Search for the cell housing the specified text and yield its [x, y] center coordinate. 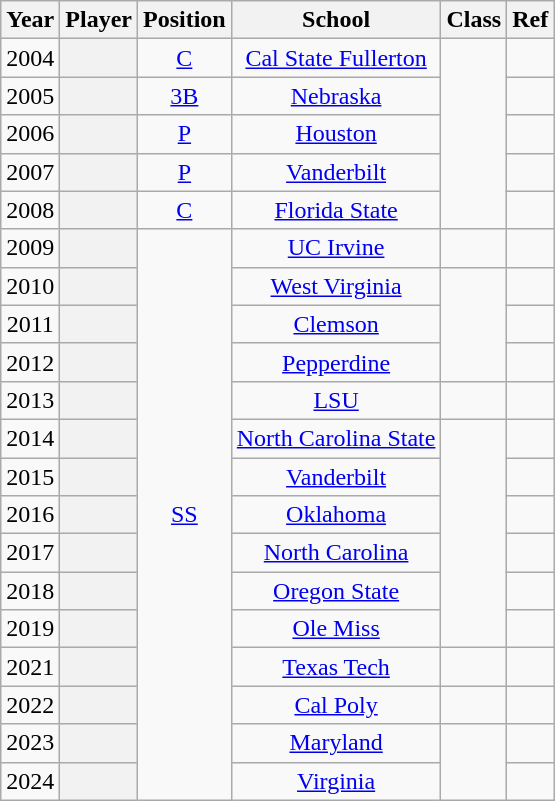
Texas Tech [336, 667]
North Carolina [336, 553]
Nebraska [336, 96]
2013 [30, 400]
Cal State Fullerton [336, 58]
LSU [336, 400]
2019 [30, 629]
SS [185, 514]
North Carolina State [336, 438]
Florida State [336, 210]
Position [185, 20]
2009 [30, 248]
Pepperdine [336, 362]
2008 [30, 210]
2024 [30, 781]
2006 [30, 134]
2004 [30, 58]
2018 [30, 591]
Class [474, 20]
2015 [30, 477]
West Virginia [336, 286]
Cal Poly [336, 705]
2022 [30, 705]
Year [30, 20]
3B [185, 96]
2016 [30, 515]
Player [99, 20]
2010 [30, 286]
Virginia [336, 781]
Clemson [336, 324]
School [336, 20]
Oklahoma [336, 515]
2021 [30, 667]
2007 [30, 172]
Houston [336, 134]
2012 [30, 362]
Maryland [336, 743]
2011 [30, 324]
UC Irvine [336, 248]
2014 [30, 438]
2017 [30, 553]
Oregon State [336, 591]
Ole Miss [336, 629]
2005 [30, 96]
Ref [530, 20]
2023 [30, 743]
